Provide the [x, y] coordinate of the cell's center where the given text is located.  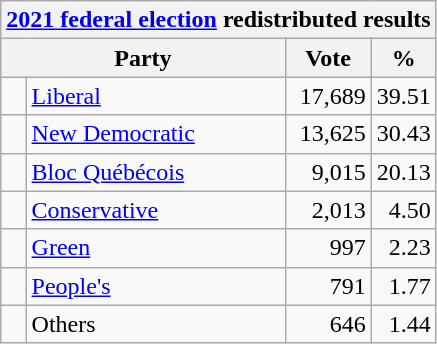
New Democratic [156, 134]
1.44 [404, 324]
People's [156, 286]
Vote [328, 58]
2.23 [404, 248]
Green [156, 248]
17,689 [328, 96]
Liberal [156, 96]
20.13 [404, 172]
646 [328, 324]
Bloc Québécois [156, 172]
Conservative [156, 210]
39.51 [404, 96]
1.77 [404, 286]
9,015 [328, 172]
4.50 [404, 210]
2,013 [328, 210]
% [404, 58]
997 [328, 248]
Party [143, 58]
13,625 [328, 134]
2021 federal election redistributed results [218, 20]
30.43 [404, 134]
Others [156, 324]
791 [328, 286]
